Return (X, Y) of the center of cell containing provided text 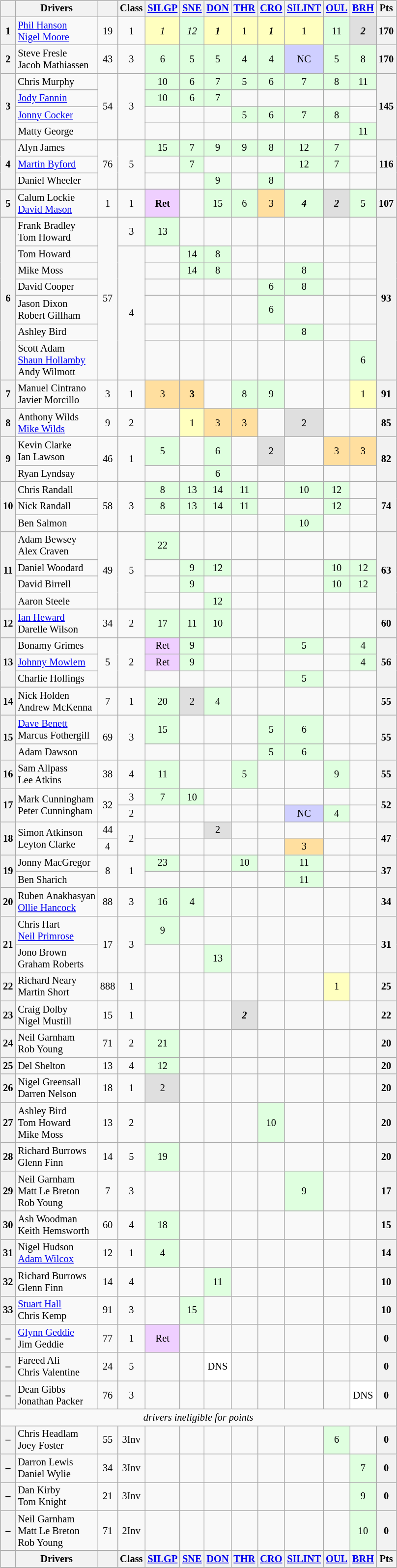
Ben Salmon (57, 523)
Dave Benett Marcus Fothergill (57, 730)
46 (108, 460)
Ashley Bird Tom Howard Mike Moss (57, 1123)
Ashley Bird (57, 332)
Ben Sharich (57, 880)
77 (108, 1339)
Ash Woodman Keith Hemsworth (57, 1225)
Jonny Cocker (57, 115)
Simon Atkinson Leyton Clarke (57, 838)
Johnny Mowlem (57, 662)
29 (8, 1191)
Mark Cunningham Peter Cunningham (57, 805)
58 (108, 507)
Sam Allpass Lee Atkins (57, 774)
88 (108, 902)
Aaron Steele (57, 601)
38 (108, 774)
Nick Holden Andrew McKenna (57, 701)
Frank Bradley Tom Howard (57, 232)
Mike Moss (57, 271)
Chris Murphy (57, 82)
52 (386, 805)
Martin Byford (57, 165)
Alyn James (57, 148)
85 (386, 423)
Phil Hanson Nigel Moore (57, 31)
Dan Kirby Tom Knight (57, 1497)
145 (386, 107)
37 (386, 871)
Chris Headlam Joey Foster (57, 1440)
Nigel Hudson Adam Wilcox (57, 1254)
56 (386, 662)
Ian Heward Darelle Wilson (57, 624)
63 (386, 571)
Manuel Cintrano Javier Morcillo (57, 394)
Charlie Hollings (57, 679)
Glynn Geddie Jim Geddie (57, 1339)
26 (8, 1088)
Chris Randall (57, 490)
93 (386, 299)
David Birrell (57, 584)
Stuart Hall Chris Kemp (57, 1310)
2Inv (131, 1531)
82 (386, 460)
David Cooper (57, 287)
Darron Lewis Daniel Wylie (57, 1468)
Steve Fresle Jacob Mathiassen (57, 59)
Ruben Anakhasyan Ollie Hancock (57, 902)
Chris Hart Neil Primrose (57, 931)
Fareed Ali Chris Valentine (57, 1367)
888 (108, 987)
Craig Dolby Nigel Mustill (57, 1015)
Scott Adam Shaun Hollamby Andy Wilmott (57, 360)
27 (8, 1123)
116 (386, 164)
Jody Fannin (57, 98)
47 (386, 838)
Daniel Wheeler (57, 181)
drivers ineligible for points (198, 1418)
Kevin Clarke Ian Lawson (57, 451)
Adam Bewsey Alex Craven (57, 546)
33 (8, 1310)
74 (386, 507)
Tom Howard (57, 254)
Anthony Wilds Mike Wilds (57, 423)
Nigel Greensall Darren Nelson (57, 1088)
43 (108, 59)
49 (108, 571)
Nick Randall (57, 507)
Del Shelton (57, 1066)
Matty George (57, 132)
107 (386, 203)
Richard Neary Martin Short (57, 987)
28 (8, 1157)
Bonamy Grimes (57, 646)
Jonny MacGregor (57, 863)
30 (8, 1225)
57 (108, 299)
54 (108, 107)
Jono Brown Graham Roberts (57, 959)
Jason Dixon Robert Gillham (57, 309)
Daniel Woodard (57, 568)
69 (108, 738)
Neil Garnham Rob Young (57, 1044)
Ryan Lyndsay (57, 473)
Calum Lockie David Mason (57, 203)
Adam Dawson (57, 752)
Dean Gibbs Jonathan Packer (57, 1395)
44 (108, 830)
